Identify which cell holds the provided text, then report its [X, Y] central coordinate. 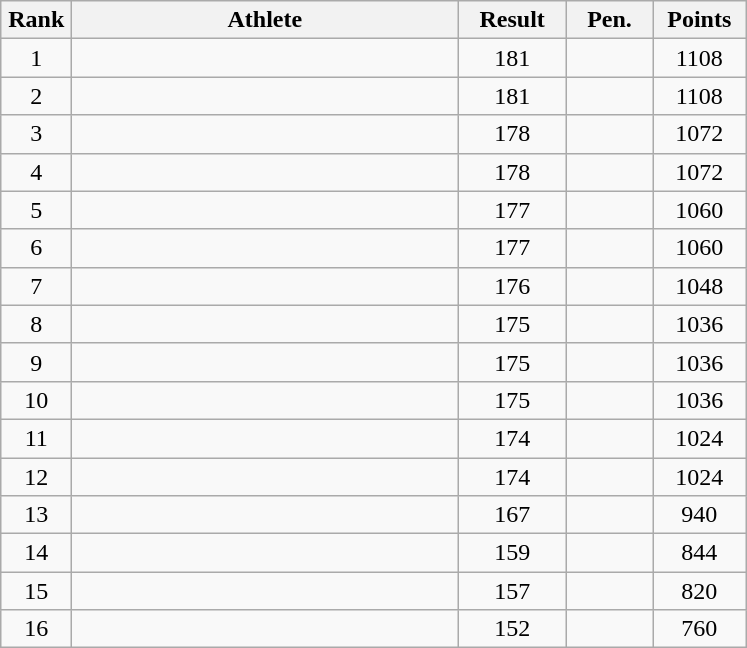
1 [36, 58]
9 [36, 362]
1048 [699, 286]
167 [512, 515]
Athlete [265, 20]
176 [512, 286]
8 [36, 324]
157 [512, 591]
152 [512, 629]
159 [512, 553]
5 [36, 210]
7 [36, 286]
Points [699, 20]
12 [36, 477]
11 [36, 438]
940 [699, 515]
820 [699, 591]
14 [36, 553]
16 [36, 629]
3 [36, 134]
844 [699, 553]
Result [512, 20]
10 [36, 400]
Pen. [609, 20]
760 [699, 629]
6 [36, 248]
Rank [36, 20]
2 [36, 96]
15 [36, 591]
13 [36, 515]
4 [36, 172]
